Identify which cell holds the provided text, then report its (X, Y) central coordinate. 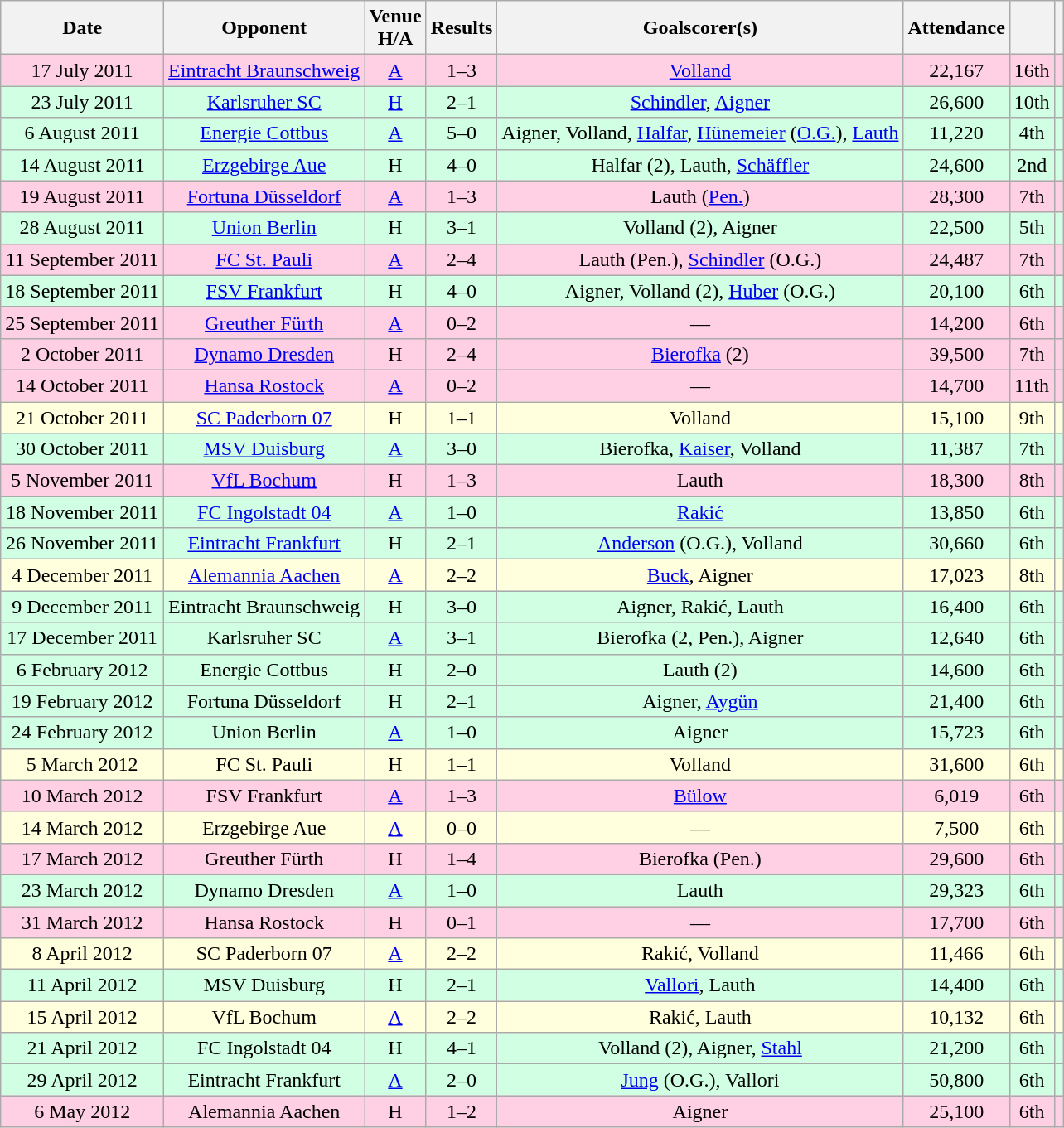
29 April 2012 (83, 1080)
Lauth (2) (700, 670)
5th (1032, 228)
24,600 (956, 165)
8 April 2012 (83, 954)
Buck, Aigner (700, 575)
9 December 2011 (83, 607)
29,600 (956, 859)
Schindler, Aigner (700, 102)
30 October 2011 (83, 449)
15,100 (956, 417)
6 August 2011 (83, 133)
21,200 (956, 1048)
Opponent (264, 28)
10,132 (956, 1017)
14,200 (956, 322)
5 November 2011 (83, 481)
10th (1032, 102)
30,660 (956, 544)
11th (1032, 385)
14 March 2012 (83, 827)
4 December 2011 (83, 575)
29,323 (956, 890)
0–0 (462, 827)
10 March 2012 (83, 796)
26 November 2011 (83, 544)
VenueH/A (395, 28)
16,400 (956, 607)
Rakić (700, 512)
17 December 2011 (83, 638)
Aigner, Volland (2), Huber (O.G.) (700, 291)
2nd (1032, 165)
22,500 (956, 228)
31,600 (956, 764)
15,723 (956, 733)
6 February 2012 (83, 670)
5–0 (462, 133)
Bierofka, Kaiser, Volland (700, 449)
21 April 2012 (83, 1048)
Results (462, 28)
25 September 2011 (83, 322)
31 March 2012 (83, 922)
21 October 2011 (83, 417)
14 October 2011 (83, 385)
9th (1032, 417)
1–4 (462, 859)
Jung (O.G.), Vallori (700, 1080)
18 November 2011 (83, 512)
21,400 (956, 701)
6,019 (956, 796)
11 September 2011 (83, 259)
Lauth (Pen.) (700, 196)
50,800 (956, 1080)
39,500 (956, 354)
11,220 (956, 133)
Halfar (2), Lauth, Schäffler (700, 165)
Bierofka (2, Pen.), Aigner (700, 638)
22,167 (956, 70)
Date (83, 28)
26,600 (956, 102)
Bierofka (Pen.) (700, 859)
5 March 2012 (83, 764)
23 July 2011 (83, 102)
1–2 (462, 1111)
20,100 (956, 291)
Goalscorer(s) (700, 28)
14 August 2011 (83, 165)
25,100 (956, 1111)
14,700 (956, 385)
23 March 2012 (83, 890)
16th (1032, 70)
Aigner, Aygün (700, 701)
24 February 2012 (83, 733)
28,300 (956, 196)
4–1 (462, 1048)
Aigner, Volland, Halfar, Hünemeier (O.G.), Lauth (700, 133)
6 May 2012 (83, 1111)
Anderson (O.G.), Volland (700, 544)
18 September 2011 (83, 291)
14,400 (956, 985)
7,500 (956, 827)
14,600 (956, 670)
12,640 (956, 638)
11,466 (956, 954)
Vallori, Lauth (700, 985)
Volland (2), Aigner (700, 228)
24,487 (956, 259)
Rakić, Lauth (700, 1017)
Rakić, Volland (700, 954)
11 April 2012 (83, 985)
13,850 (956, 512)
17,700 (956, 922)
15 April 2012 (83, 1017)
2 October 2011 (83, 354)
17 March 2012 (83, 859)
17,023 (956, 575)
11,387 (956, 449)
19 August 2011 (83, 196)
17 July 2011 (83, 70)
Attendance (956, 28)
Bierofka (2) (700, 354)
4th (1032, 133)
28 August 2011 (83, 228)
Aigner, Rakić, Lauth (700, 607)
18,300 (956, 481)
Volland (2), Aigner, Stahl (700, 1048)
Bülow (700, 796)
Lauth (Pen.), Schindler (O.G.) (700, 259)
19 February 2012 (83, 701)
0–1 (462, 922)
